Output the [X, Y] coordinate of the center of the cell containing the given text.  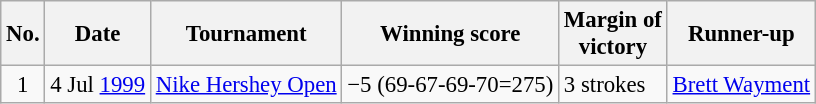
Margin ofvictory [614, 34]
Winning score [450, 34]
Runner-up [741, 34]
Nike Hershey Open [246, 85]
No. [23, 34]
3 strokes [614, 85]
Brett Wayment [741, 85]
−5 (69-67-69-70=275) [450, 85]
Date [98, 34]
Tournament [246, 34]
1 [23, 85]
4 Jul 1999 [98, 85]
